Determine the (x, y) coordinate at the center of the cell enclosing the given text.  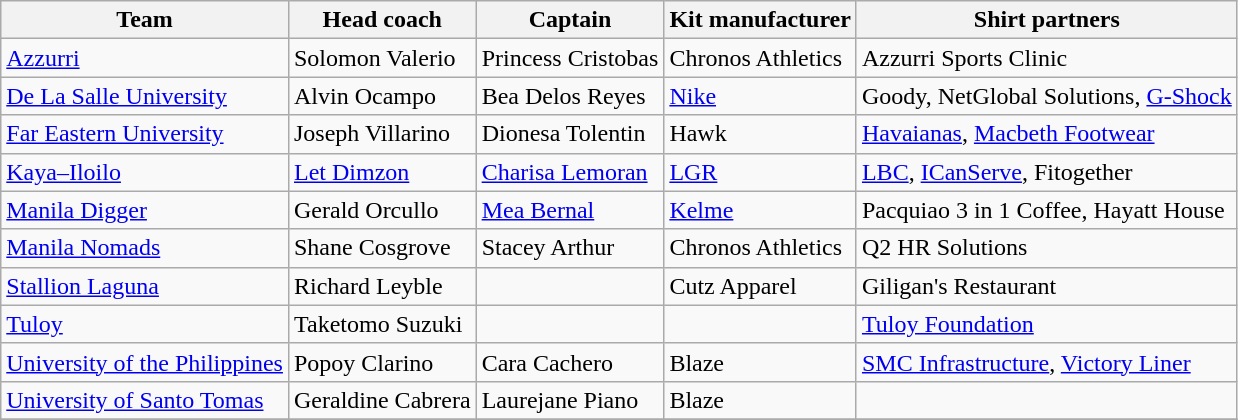
Tuloy Foundation (1046, 324)
Head coach (382, 20)
Giligan's Restaurant (1046, 286)
Taketomo Suzuki (382, 324)
Kit manufacturer (760, 20)
Kaya–Iloilo (145, 172)
Richard Leyble (382, 286)
University of Santo Tomas (145, 400)
Azzurri Sports Clinic (1046, 58)
Gerald Orcullo (382, 210)
Shane Cosgrove (382, 248)
Charisa Lemoran (570, 172)
Alvin Ocampo (382, 96)
Team (145, 20)
Q2 HR Solutions (1046, 248)
Shirt partners (1046, 20)
University of the Philippines (145, 362)
Azzurri (145, 58)
De La Salle University (145, 96)
Dionesa Tolentin (570, 134)
Cara Cachero (570, 362)
SMC Infrastructure, Victory Liner (1046, 362)
Nike (760, 96)
Let Dimzon (382, 172)
Tuloy (145, 324)
Goody, NetGlobal Solutions, G-Shock (1046, 96)
Laurejane Piano (570, 400)
LBC, ICanServe, Fitogether (1046, 172)
Popoy Clarino (382, 362)
Bea Delos Reyes (570, 96)
Princess Cristobas (570, 58)
Cutz Apparel (760, 286)
LGR (760, 172)
Far Eastern University (145, 134)
Hawk (760, 134)
Captain (570, 20)
Joseph Villarino (382, 134)
Mea Bernal (570, 210)
Stacey Arthur (570, 248)
Pacquiao 3 in 1 Coffee, Hayatt House (1046, 210)
Manila Digger (145, 210)
Manila Nomads (145, 248)
Havaianas, Macbeth Footwear (1046, 134)
Kelme (760, 210)
Solomon Valerio (382, 58)
Geraldine Cabrera (382, 400)
Stallion Laguna (145, 286)
